Return the [x, y] coordinate for the center point of the cell that contains the specified text.  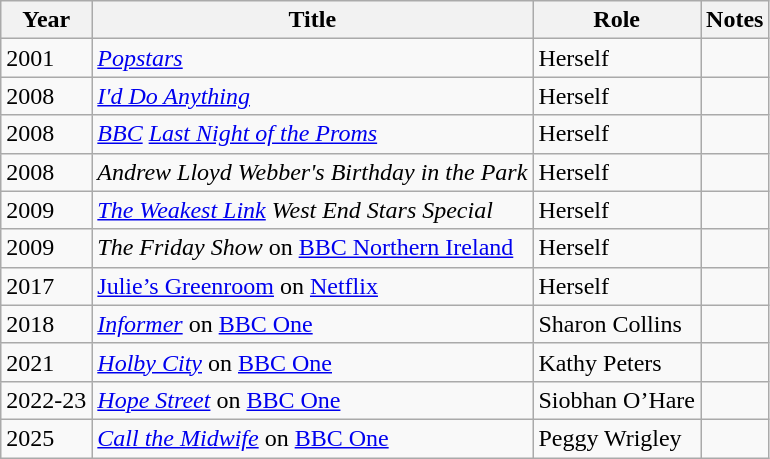
Peggy Wrigley [617, 438]
Notes [735, 20]
Holby City on BBC One [312, 362]
Popstars [312, 58]
Julie’s Greenroom on Netflix [312, 286]
Role [617, 20]
Siobhan O’Hare [617, 400]
Call the Midwife on BBC One [312, 438]
2021 [46, 362]
Sharon Collins [617, 324]
2022-23 [46, 400]
Kathy Peters [617, 362]
The Friday Show on BBC Northern Ireland [312, 248]
Hope Street on BBC One [312, 400]
2025 [46, 438]
Andrew Lloyd Webber's Birthday in the Park [312, 172]
2018 [46, 324]
Title [312, 20]
BBC Last Night of the Proms [312, 134]
2017 [46, 286]
Informer on BBC One [312, 324]
2001 [46, 58]
I'd Do Anything [312, 96]
The Weakest Link West End Stars Special [312, 210]
Year [46, 20]
